Capture the cell that displays the provided text and extract its [X, Y] central coordinate. 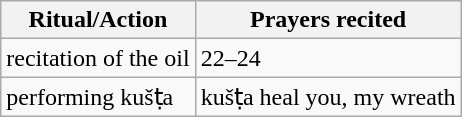
recitation of the oil [98, 58]
performing kušṭa [98, 97]
kušṭa heal you, my wreath [328, 97]
Ritual/Action [98, 20]
Prayers recited [328, 20]
22–24 [328, 58]
